Output the [x, y] coordinate of the center of the cell containing the given text.  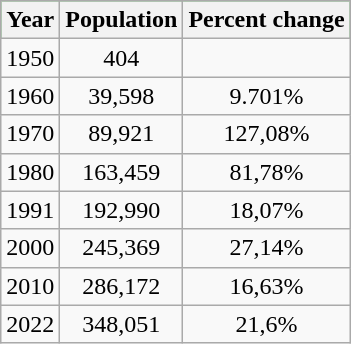
2000 [30, 248]
192,990 [122, 210]
1980 [30, 172]
21,6% [266, 324]
1950 [30, 58]
127,08% [266, 134]
9.701% [266, 96]
286,172 [122, 286]
81,78% [266, 172]
1991 [30, 210]
39,598 [122, 96]
Year [30, 20]
1960 [30, 96]
27,14% [266, 248]
163,459 [122, 172]
Percent change [266, 20]
2010 [30, 286]
404 [122, 58]
2022 [30, 324]
18,07% [266, 210]
245,369 [122, 248]
89,921 [122, 134]
Population [122, 20]
16,63% [266, 286]
348,051 [122, 324]
1970 [30, 134]
